Capture the cell that displays the provided text and extract its [X, Y] central coordinate. 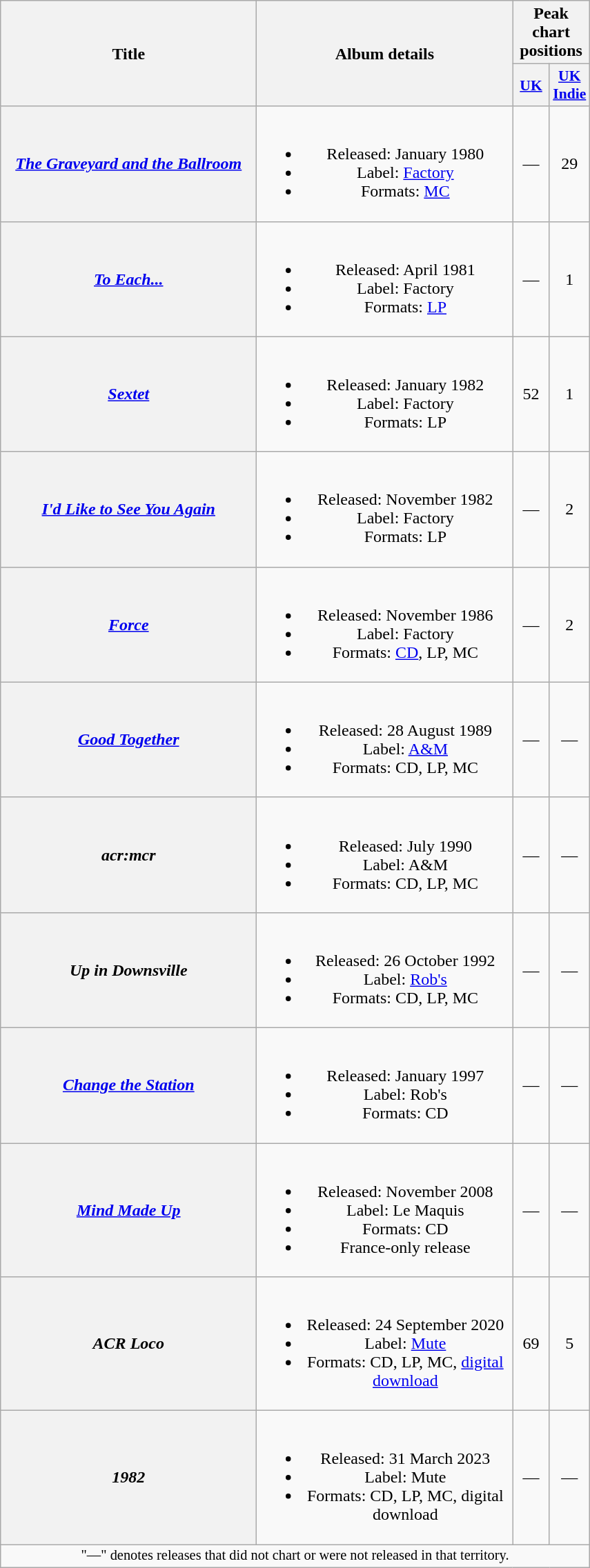
52 [531, 394]
"—" denotes releases that did not chart or were not released in that territory. [295, 1556]
Released: 31 March 2023Label: MuteFormats: CD, LP, MC, digital download [385, 1478]
5 [569, 1344]
The Graveyard and the Ballroom [128, 164]
Title [128, 54]
Sextet [128, 394]
Album details [385, 54]
Up in Downsville [128, 969]
Released: November 1986Label: FactoryFormats: CD, LP, MC [385, 625]
Released: November 2008Label: Le MaquisFormats: CDFrance-only release [385, 1210]
acr:mcr [128, 855]
UK Indie [569, 86]
Released: July 1990Label: A&MFormats: CD, LP, MC [385, 855]
69 [531, 1344]
Released: January 1980Label: FactoryFormats: MC [385, 164]
29 [569, 164]
Released: January 1982Label: FactoryFormats: LP [385, 394]
Released: January 1997Label: Rob'sFormats: CD [385, 1085]
Force [128, 625]
Released: November 1982Label: FactoryFormats: LP [385, 509]
UK [531, 86]
Good Together [128, 739]
ACR Loco [128, 1344]
Change the Station [128, 1085]
Mind Made Up [128, 1210]
Released: April 1981Label: FactoryFormats: LP [385, 279]
1982 [128, 1478]
Released: 28 August 1989Label: A&MFormats: CD, LP, MC [385, 739]
To Each... [128, 279]
I'd Like to See You Again [128, 509]
Released: 24 September 2020Label: MuteFormats: CD, LP, MC, digital download [385, 1344]
Peak chart positions [551, 32]
Released: 26 October 1992Label: Rob'sFormats: CD, LP, MC [385, 969]
